Determine the (X, Y) coordinate at the center of the cell enclosing the given text.  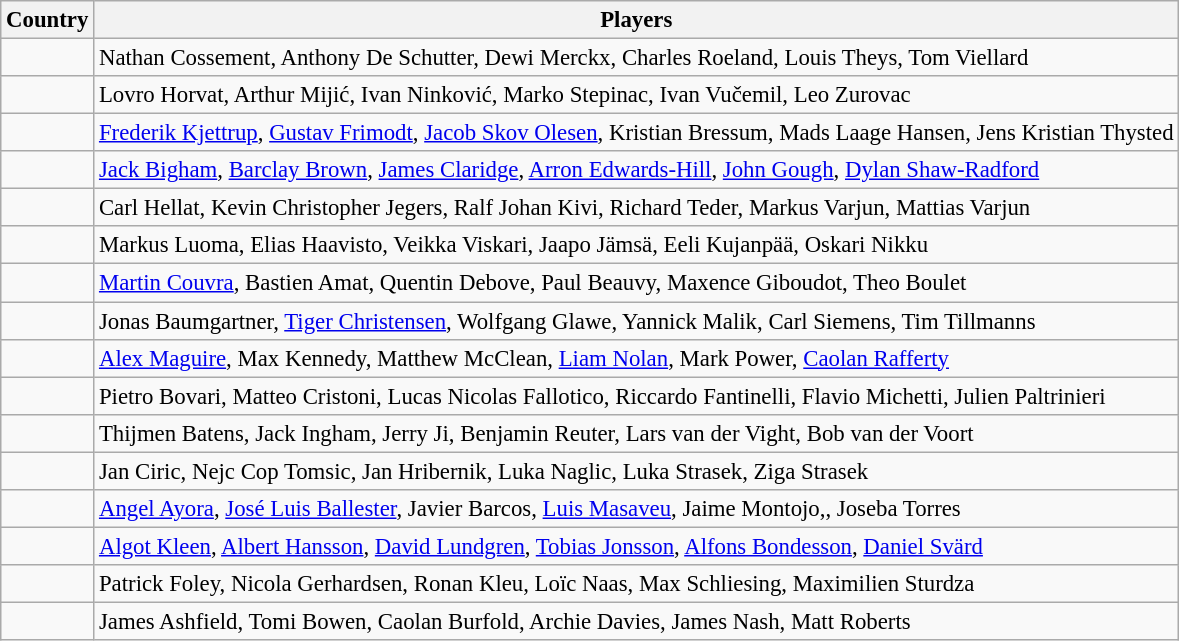
Jack Bigham, Barclay Brown, James Claridge, Arron Edwards-Hill, John Gough, Dylan Shaw-Radford (636, 170)
Jonas Baumgartner, Tiger Christensen, Wolfgang Glawe, Yannick Malik, Carl Siemens, Tim Tillmanns (636, 321)
Martin Couvra, Bastien Amat, Quentin Debove, Paul Beauvy, Maxence Giboudot, Theo Boulet (636, 283)
Pietro Bovari, Matteo Cristoni, Lucas Nicolas Fallotico, Riccardo Fantinelli, Flavio Michetti, Julien Paltrinieri (636, 396)
Patrick Foley, Nicola Gerhardsen, Ronan Kleu, Loïc Naas, Max Schliesing, Maximilien Sturdza (636, 584)
Lovro Horvat, Arthur Mijić, Ivan Ninković, Marko Stepinac, Ivan Vučemil, Leo Zurovac (636, 95)
Angel Ayora, José Luis Ballester, Javier Barcos, Luis Masaveu, Jaime Montojo,, Joseba Torres (636, 509)
Thijmen Batens, Jack Ingham, Jerry Ji, Benjamin Reuter, Lars van der Vight, Bob van der Voort (636, 433)
James Ashfield, Tomi Bowen, Caolan Burfold, Archie Davies, James Nash, Matt Roberts (636, 621)
Frederik Kjettrup, Gustav Frimodt, Jacob Skov Olesen, Kristian Bressum, Mads Laage Hansen, Jens Kristian Thysted (636, 133)
Players (636, 20)
Algot Kleen, Albert Hansson, David Lundgren, Tobias Jonsson, Alfons Bondesson, Daniel Svärd (636, 546)
Markus Luoma, Elias Haavisto, Veikka Viskari, Jaapo Jämsä, Eeli Kujanpää, Oskari Nikku (636, 245)
Carl Hellat, Kevin Christopher Jegers, Ralf Johan Kivi, Richard Teder, Markus Varjun, Mattias Varjun (636, 208)
Nathan Cossement, Anthony De Schutter, Dewi Merckx, Charles Roeland, Louis Theys, Tom Viellard (636, 58)
Jan Ciric, Nejc Cop Tomsic, Jan Hribernik, Luka Naglic, Luka Strasek, Ziga Strasek (636, 471)
Country (48, 20)
Alex Maguire, Max Kennedy, Matthew McClean, Liam Nolan, Mark Power, Caolan Rafferty (636, 358)
